Detect which cell encompasses the target text, then output its [x, y] center coordinate. 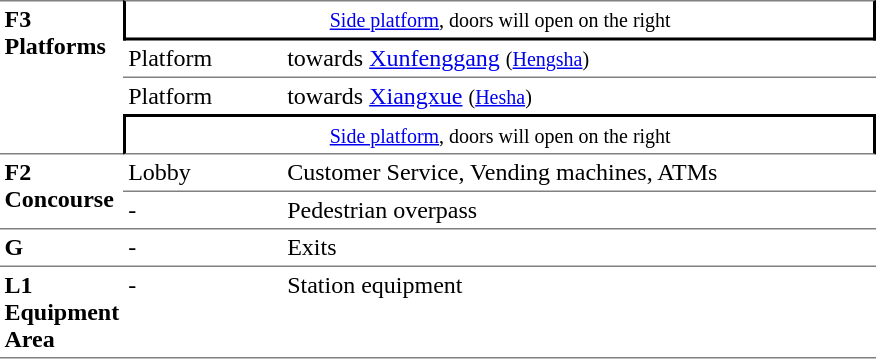
F2Concourse [62, 192]
G [62, 249]
L1Equipment Area [62, 313]
Lobby [204, 173]
F3Platforms [62, 77]
